Pinpoint the cell where the given text exists, returning its [x, y] midpoint coordinate. 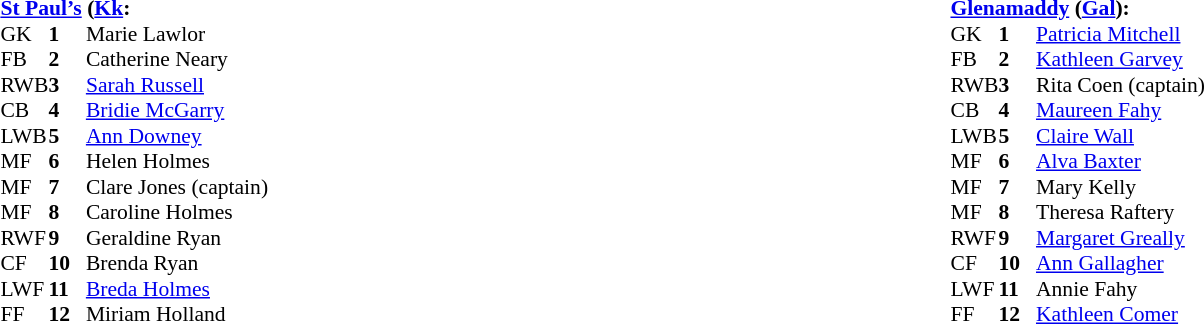
Marie Lawlor [177, 34]
Sarah Russell [177, 85]
Breda Holmes [177, 289]
Catherine Neary [177, 59]
Geraldine Ryan [177, 238]
Bridie McGarry [177, 111]
Clare Jones (captain) [177, 187]
Ann Downey [177, 136]
Caroline Holmes [177, 213]
Helen Holmes [177, 161]
Brenda Ryan [177, 263]
